Extract the (X, Y) coordinate from the center of the cell holding the provided text.  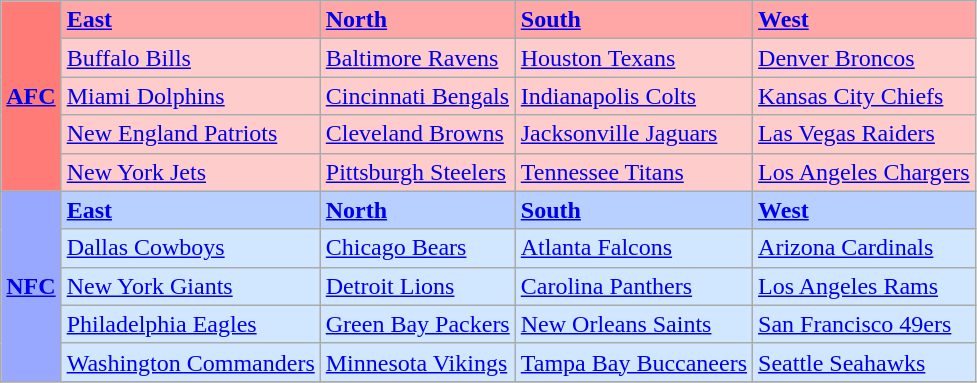
Seattle Seahawks (864, 362)
New York Jets (190, 172)
Las Vegas Raiders (864, 134)
Tennessee Titans (634, 172)
Baltimore Ravens (418, 58)
Miami Dolphins (190, 96)
Philadelphia Eagles (190, 324)
Cleveland Browns (418, 134)
Chicago Bears (418, 248)
San Francisco 49ers (864, 324)
New England Patriots (190, 134)
AFC (31, 96)
Kansas City Chiefs (864, 96)
Los Angeles Rams (864, 286)
Washington Commanders (190, 362)
Dallas Cowboys (190, 248)
New York Giants (190, 286)
Houston Texans (634, 58)
Pittsburgh Steelers (418, 172)
New Orleans Saints (634, 324)
Minnesota Vikings (418, 362)
Buffalo Bills (190, 58)
NFC (31, 286)
Detroit Lions (418, 286)
Jacksonville Jaguars (634, 134)
Green Bay Packers (418, 324)
Indianapolis Colts (634, 96)
Denver Broncos (864, 58)
Cincinnati Bengals (418, 96)
Carolina Panthers (634, 286)
Los Angeles Chargers (864, 172)
Arizona Cardinals (864, 248)
Atlanta Falcons (634, 248)
Tampa Bay Buccaneers (634, 362)
